Locate the cell with the specified text and output its (X, Y) center coordinate. 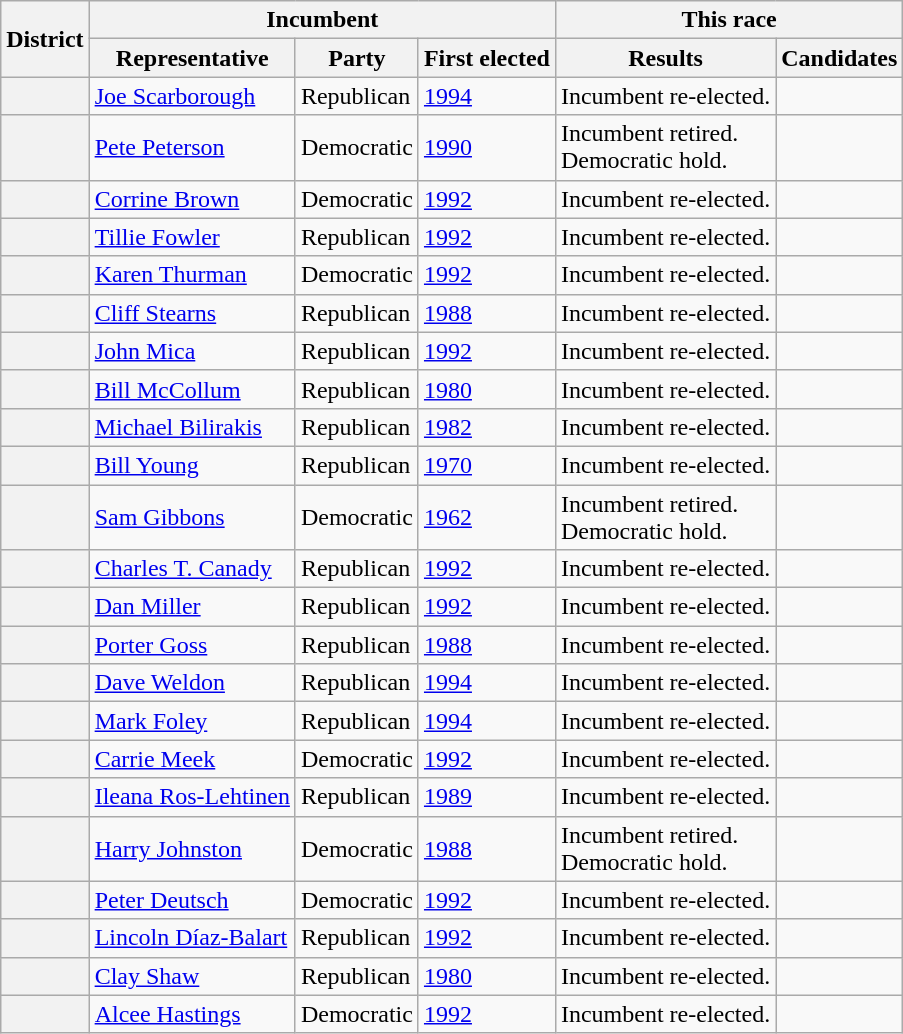
Alcee Hastings (192, 1014)
Joe Scarborough (192, 96)
Results (665, 58)
1989 (486, 797)
Corrine Brown (192, 199)
Michael Bilirakis (192, 427)
First elected (486, 58)
Charles T. Canady (192, 569)
Peter Deutsch (192, 900)
Tillie Fowler (192, 237)
Ileana Ros-Lehtinen (192, 797)
Porter Goss (192, 645)
John Mica (192, 351)
1982 (486, 427)
District (45, 39)
This race (728, 20)
Karen Thurman (192, 275)
1970 (486, 465)
Clay Shaw (192, 976)
Pete Peterson (192, 148)
Mark Foley (192, 721)
Candidates (840, 58)
Dave Weldon (192, 683)
1990 (486, 148)
Dan Miller (192, 607)
Sam Gibbons (192, 516)
Harry Johnston (192, 848)
Party (356, 58)
Lincoln Díaz-Balart (192, 938)
1962 (486, 516)
Carrie Meek (192, 759)
Bill McCollum (192, 389)
Bill Young (192, 465)
Representative (192, 58)
Cliff Stearns (192, 313)
Incumbent (322, 20)
